Return the (X, Y) coordinate for the center point of the cell that contains the specified text.  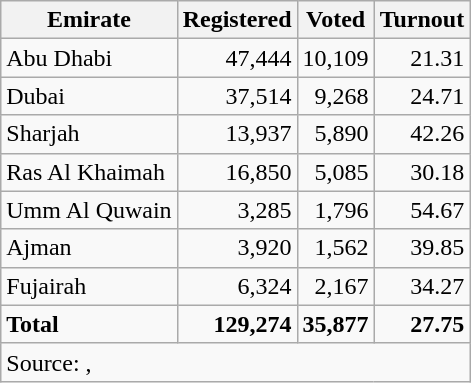
9,268 (336, 96)
Ras Al Khaimah (89, 172)
30.18 (422, 172)
Abu Dhabi (89, 58)
Voted (336, 20)
Registered (237, 20)
54.67 (422, 210)
6,324 (237, 286)
1,562 (336, 248)
1,796 (336, 210)
129,274 (237, 324)
21.31 (422, 58)
37,514 (237, 96)
Source: , (236, 362)
Turnout (422, 20)
24.71 (422, 96)
Umm Al Quwain (89, 210)
16,850 (237, 172)
13,937 (237, 134)
Total (89, 324)
47,444 (237, 58)
34.27 (422, 286)
27.75 (422, 324)
10,109 (336, 58)
35,877 (336, 324)
Ajman (89, 248)
39.85 (422, 248)
42.26 (422, 134)
2,167 (336, 286)
5,085 (336, 172)
Dubai (89, 96)
Emirate (89, 20)
5,890 (336, 134)
Sharjah (89, 134)
3,285 (237, 210)
3,920 (237, 248)
Fujairah (89, 286)
